Search for the cell housing the specified text and yield its (x, y) center coordinate. 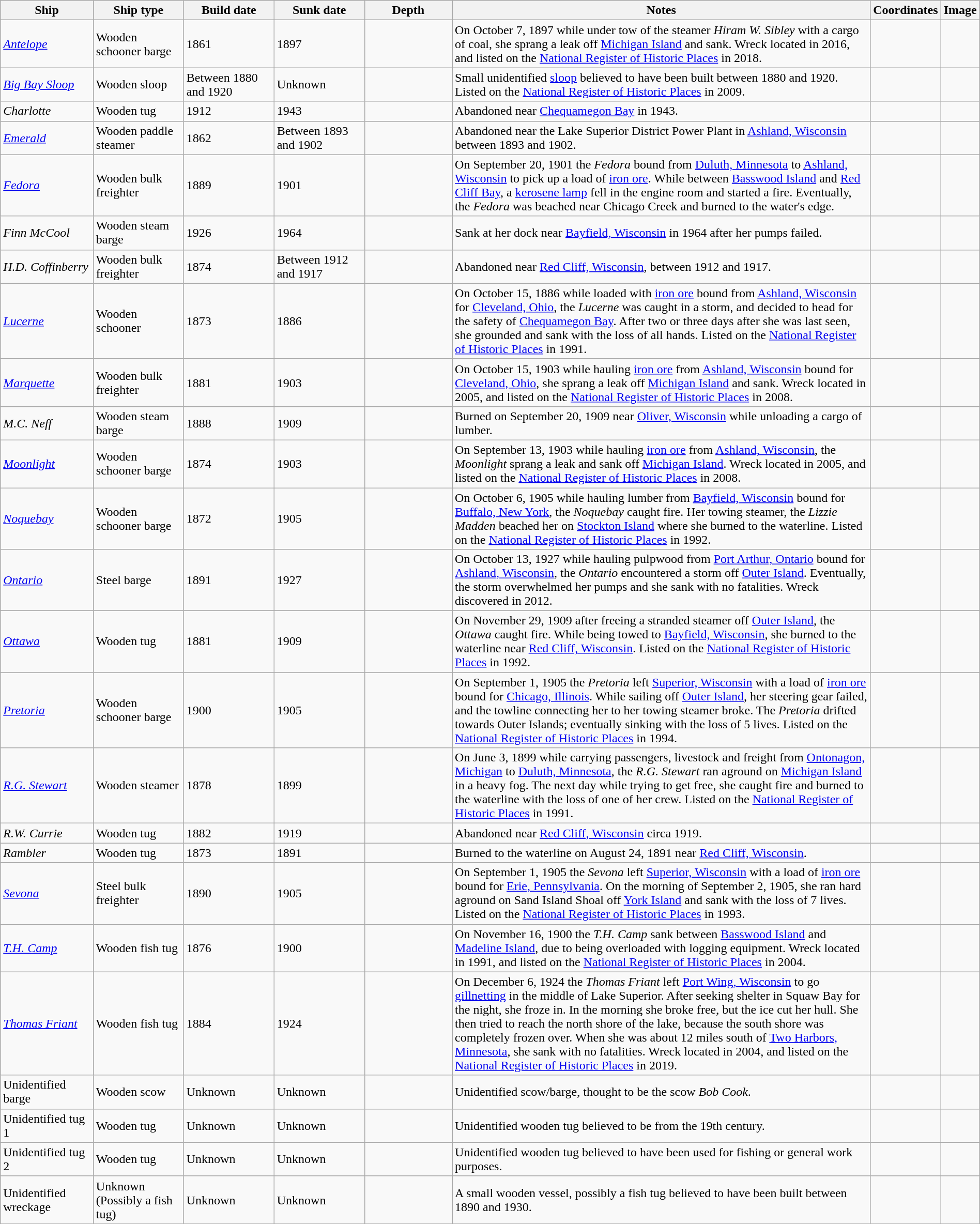
Lucerne (47, 321)
1889 (228, 185)
Finn McCool (47, 233)
Unknown (Possibly a fish tug) (139, 1200)
Wooden scow (139, 1092)
Image (960, 10)
Abandoned near the Lake Superior District Power Plant in Ashland, Wisconsin between 1893 and 1902. (662, 137)
M.C. Neff (47, 423)
Unidentified barge (47, 1092)
Ottawa (47, 642)
1861 (228, 44)
1924 (319, 1023)
Sevona (47, 893)
Wooden sloop (139, 85)
Pretoria (47, 710)
Marquette (47, 382)
H.D. Coffinberry (47, 267)
R.G. Stewart (47, 786)
Sank at her dock near Bayfield, Wisconsin in 1964 after her pumps failed. (662, 233)
Ship type (139, 10)
1897 (319, 44)
Antelope (47, 44)
Unidentified scow/barge, thought to be the scow Bob Cook. (662, 1092)
Unidentified wooden tug believed to have been used for fishing or general work purposes. (662, 1159)
Emerald (47, 137)
Between 1880 and 1920 (228, 85)
1884 (228, 1023)
1890 (228, 893)
Abandoned near Red Cliff, Wisconsin circa 1919. (662, 833)
Coordinates (906, 10)
Fedora (47, 185)
R.W. Currie (47, 833)
1943 (319, 111)
Big Bay Sloop (47, 85)
Thomas Friant (47, 1023)
1886 (319, 321)
Notes (662, 10)
Unidentified tug 1 (47, 1126)
Ship (47, 10)
1927 (319, 580)
Rambler (47, 853)
Between 1912 and 1917 (319, 267)
Ontario (47, 580)
1926 (228, 233)
Wooden paddle steamer (139, 137)
Sunk date (319, 10)
1888 (228, 423)
1882 (228, 833)
Steel barge (139, 580)
1862 (228, 137)
A small wooden vessel, possibly a fish tug believed to have been built between 1890 and 1930. (662, 1200)
Small unidentified sloop believed to have been built between 1880 and 1920. Listed on the National Register of Historic Places in 2009. (662, 85)
1964 (319, 233)
1919 (319, 833)
1878 (228, 786)
Build date (228, 10)
1899 (319, 786)
Charlotte (47, 111)
T.H. Camp (47, 948)
Burned on September 20, 1909 near Oliver, Wisconsin while unloading a cargo of lumber. (662, 423)
Unidentified wooden tug believed to be from the 19th century. (662, 1126)
Wooden steamer (139, 786)
Noquebay (47, 519)
Unidentified tug 2 (47, 1159)
Wooden schooner (139, 321)
Abandoned near Chequamegon Bay in 1943. (662, 111)
Depth (408, 10)
Between 1893 and 1902 (319, 137)
1901 (319, 185)
Moonlight (47, 464)
1872 (228, 519)
Burned to the waterline on August 24, 1891 near Red Cliff, Wisconsin. (662, 853)
Unidentified wreckage (47, 1200)
Steel bulk freighter (139, 893)
1876 (228, 948)
1912 (228, 111)
Abandoned near Red Cliff, Wisconsin, between 1912 and 1917. (662, 267)
